Locate the cell with the specified text and output its [X, Y] center coordinate. 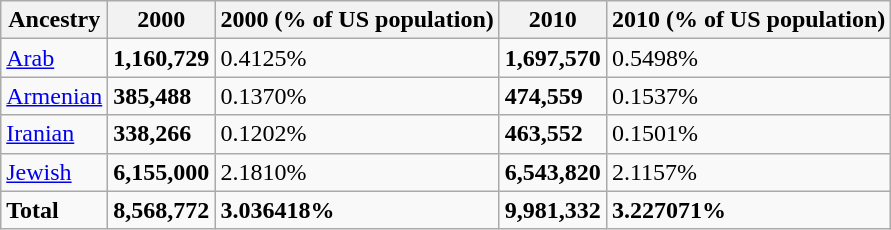
6,155,000 [162, 172]
0.1202% [357, 134]
3.227071% [748, 210]
Iranian [54, 134]
2000 (% of US population) [357, 20]
0.4125% [357, 58]
Jewish [54, 172]
1,160,729 [162, 58]
Arab [54, 58]
463,552 [552, 134]
3.036418% [357, 210]
Ancestry [54, 20]
0.1537% [748, 96]
9,981,332 [552, 210]
2000 [162, 20]
0.1501% [748, 134]
Armenian [54, 96]
385,488 [162, 96]
338,266 [162, 134]
2.1157% [748, 172]
2.1810% [357, 172]
474,559 [552, 96]
Total [54, 210]
2010 (% of US population) [748, 20]
0.5498% [748, 58]
2010 [552, 20]
6,543,820 [552, 172]
8,568,772 [162, 210]
1,697,570 [552, 58]
0.1370% [357, 96]
